Scan for the cell matching the given text and deliver its (x, y) coordinate at center. 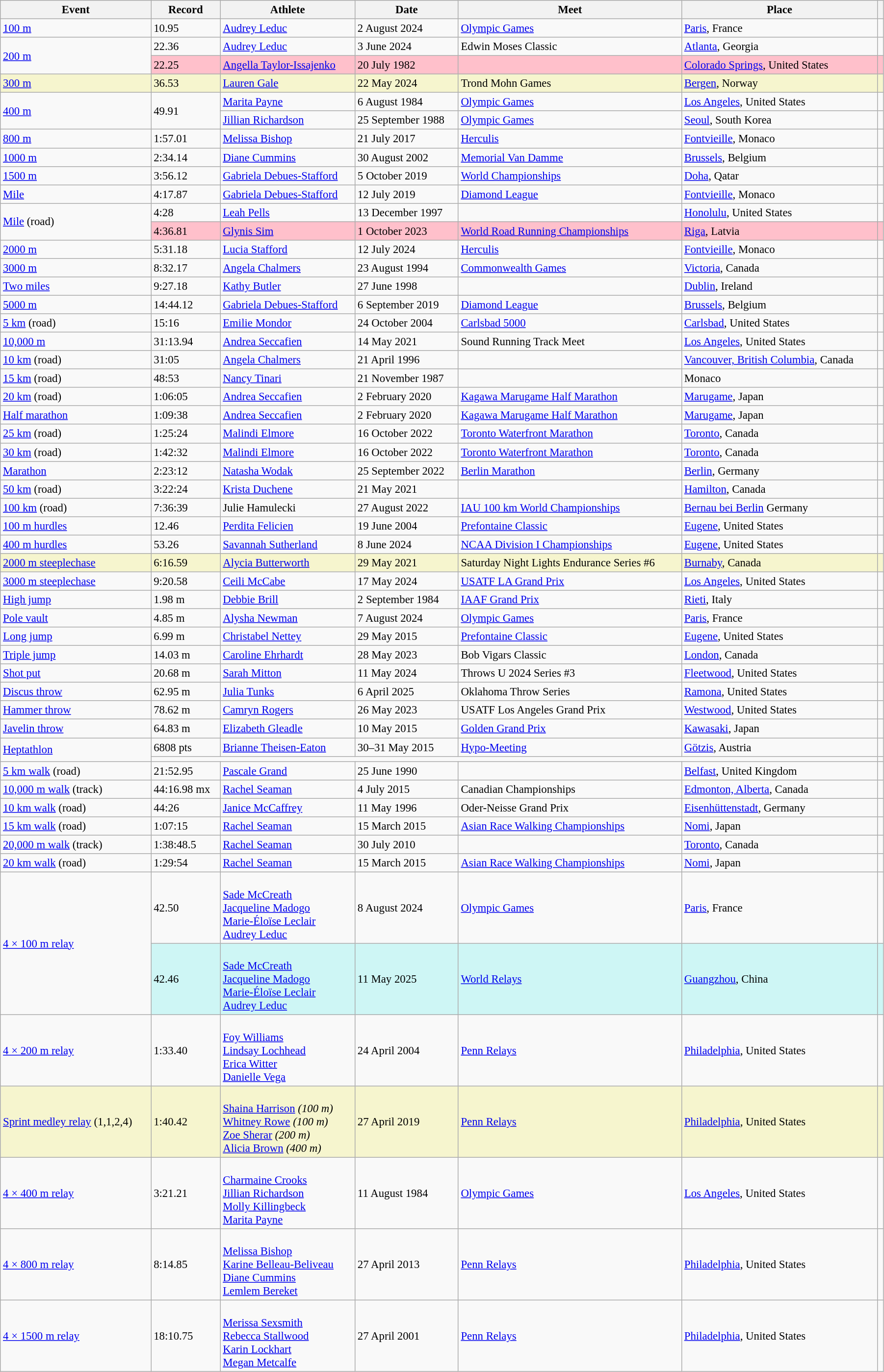
Meet (570, 10)
World Relays (570, 979)
Victoria, Canada (779, 268)
USATF LA Grand Prix (570, 581)
78.62 m (185, 711)
23 August 1994 (407, 268)
London, Canada (779, 655)
Heptathlon (76, 750)
Berlin Marathon (570, 471)
36.53 (185, 83)
Discus throw (76, 692)
21 July 2017 (407, 139)
Edwin Moses Classic (570, 47)
11 May 1996 (407, 808)
Alycia Butterworth (287, 563)
30 July 2010 (407, 844)
6808 pts (185, 747)
Eisenhüttenstadt, Germany (779, 808)
15 km walk (road) (76, 826)
Glynis Sim (287, 231)
24 October 2004 (407, 323)
14 May 2021 (407, 342)
1:38:48.5 (185, 844)
Fleetwood, United States (779, 673)
4:36.81 (185, 231)
NCAA Division I Championships (570, 544)
Elizabeth Gleadle (287, 729)
27 April 2001 (407, 1336)
15 km (road) (76, 379)
50 km (road) (76, 489)
Krista Duchene (287, 489)
5:31.18 (185, 250)
8:14.85 (185, 1265)
1:09:38 (185, 415)
Saturday Night Lights Endurance Series #6 (570, 563)
1:33.40 (185, 1051)
Leah Pells (287, 212)
10.95 (185, 28)
5000 m (76, 305)
30 August 2002 (407, 157)
400 m (76, 111)
Half marathon (76, 415)
Seoul, South Korea (779, 120)
8 August 2024 (407, 908)
1:29:54 (185, 863)
4:28 (185, 212)
2 September 1984 (407, 600)
Commonwealth Games (570, 268)
6 September 2019 (407, 305)
12 July 2019 (407, 194)
18:10.75 (185, 1336)
World Road Running Championships (570, 231)
25 June 1990 (407, 771)
22.25 (185, 65)
800 m (76, 139)
10 May 2015 (407, 729)
Caroline Ehrhardt (287, 655)
25 September 1988 (407, 120)
Mile (76, 194)
100 m hurdles (76, 526)
2:23:12 (185, 471)
Marita Payne (287, 102)
Janice McCaffrey (287, 808)
30 km (road) (76, 452)
11 May 2025 (407, 979)
Pole vault (76, 618)
26 May 2023 (407, 711)
6 April 2025 (407, 692)
44:16.98 mx (185, 789)
31:13.94 (185, 342)
1:40.42 (185, 1122)
Camryn Rogers (287, 711)
10,000 m (76, 342)
Honolulu, United States (779, 212)
Edmonton, Alberta, Canada (779, 789)
Two miles (76, 286)
Merissa SexsmithRebecca StallwoodKarin LockhartMegan Metcalfe (287, 1336)
48:53 (185, 379)
20,000 m walk (track) (76, 844)
Götzis, Austria (779, 747)
15:16 (185, 323)
30–31 May 2015 (407, 747)
Throws U 2024 Series #3 (570, 673)
5 October 2019 (407, 176)
1:57.01 (185, 139)
53.26 (185, 544)
Foy WilliamsLindsay LochheadErica WitterDanielle Vega (287, 1051)
Monaco (779, 379)
6:16.59 (185, 563)
4 July 2015 (407, 789)
Golden Grand Prix (570, 729)
Sound Running Track Meet (570, 342)
1.98 m (185, 600)
22 May 2024 (407, 83)
IAU 100 km World Championships (570, 508)
Pascale Grand (287, 771)
17 May 2024 (407, 581)
Long jump (76, 636)
27 April 2019 (407, 1122)
Athlete (287, 10)
Guangzhou, China (779, 979)
Memorial Van Damme (570, 157)
Oder-Neisse Grand Prix (570, 808)
1:25:24 (185, 434)
20 km (road) (76, 397)
Lucia Stafford (287, 250)
27 August 2022 (407, 508)
Charmaine CrooksJillian RichardsonMolly KillingbeckMarita Payne (287, 1194)
2000 m (76, 250)
10 km (road) (76, 360)
Ramona, United States (779, 692)
Trond Mohn Games (570, 83)
Shot put (76, 673)
Perdita Felicien (287, 526)
Kathy Butler (287, 286)
1:42:32 (185, 452)
4 × 400 m relay (76, 1194)
Julia Tunks (287, 692)
11 May 2024 (407, 673)
Westwood, United States (779, 711)
7 August 2024 (407, 618)
14:44.12 (185, 305)
Bernau bei Berlin Germany (779, 508)
7:36:39 (185, 508)
Event (76, 10)
2:34.14 (185, 157)
1:07:15 (185, 826)
Burnaby, Canada (779, 563)
Place (779, 10)
9:27.18 (185, 286)
14.03 m (185, 655)
Dublin, Ireland (779, 286)
Kawasaki, Japan (779, 729)
IAAF Grand Prix (570, 600)
12.46 (185, 526)
Hypo-Meeting (570, 747)
Melissa Bishop (287, 139)
Melissa BishopKarine Belleau-BeliveauDiane CumminsLemlem Bereket (287, 1265)
29 May 2021 (407, 563)
10,000 m walk (track) (76, 789)
10 km walk (road) (76, 808)
27 June 1998 (407, 286)
21 November 1987 (407, 379)
Doha, Qatar (779, 176)
300 m (76, 83)
Bob Vigars Classic (570, 655)
USATF Los Angeles Grand Prix (570, 711)
64.83 m (185, 729)
9:20.58 (185, 581)
Ceili McCabe (287, 581)
Atlanta, Georgia (779, 47)
Christabel Nettey (287, 636)
19 June 2004 (407, 526)
42.50 (185, 908)
1:06:05 (185, 397)
Canadian Championships (570, 789)
1 October 2023 (407, 231)
6 August 1984 (407, 102)
20 km walk (road) (76, 863)
Carlsbad 5000 (570, 323)
20.68 m (185, 673)
1500 m (76, 176)
Shaina Harrison (100 m)Whitney Rowe (100 m)Zoe Sherar (200 m)Alicia Brown (400 m) (287, 1122)
8 June 2024 (407, 544)
Nancy Tinari (287, 379)
Record (185, 10)
Savannah Sutherland (287, 544)
400 m hurdles (76, 544)
5 km (road) (76, 323)
Marathon (76, 471)
4 × 1500 m relay (76, 1336)
Date (407, 10)
Colorado Springs, United States (779, 65)
4:17.87 (185, 194)
Belfast, United Kingdom (779, 771)
Bergen, Norway (779, 83)
62.95 m (185, 692)
Carlsbad, United States (779, 323)
4.85 m (185, 618)
Alysha Newman (287, 618)
27 April 2013 (407, 1265)
49.91 (185, 111)
28 May 2023 (407, 655)
Angella Taylor-Issajenko (287, 65)
Javelin throw (76, 729)
8:32.17 (185, 268)
Sprint medley relay (1,1,2,4) (76, 1122)
Berlin, Germany (779, 471)
Rieti, Italy (779, 600)
Lauren Gale (287, 83)
Diane Cummins (287, 157)
High jump (76, 600)
3 June 2024 (407, 47)
2000 m steeplechase (76, 563)
Debbie Brill (287, 600)
4 × 100 m relay (76, 943)
5 km walk (road) (76, 771)
12 July 2024 (407, 250)
4 × 800 m relay (76, 1265)
29 May 2015 (407, 636)
21:52.95 (185, 771)
42.46 (185, 979)
Hamilton, Canada (779, 489)
31:05 (185, 360)
44:26 (185, 808)
100 km (road) (76, 508)
2 August 2024 (407, 28)
Emilie Mondor (287, 323)
21 May 2021 (407, 489)
Riga, Latvia (779, 231)
Vancouver, British Columbia, Canada (779, 360)
200 m (76, 56)
25 September 2022 (407, 471)
6.99 m (185, 636)
22.36 (185, 47)
11 August 1984 (407, 1194)
3:56.12 (185, 176)
Sarah Mitton (287, 673)
Natasha Wodak (287, 471)
3000 m steeplechase (76, 581)
Jillian Richardson (287, 120)
Mile (road) (76, 222)
24 April 2004 (407, 1051)
13 December 1997 (407, 212)
World Championships (570, 176)
Triple jump (76, 655)
21 April 1996 (407, 360)
3:22:24 (185, 489)
Oklahoma Throw Series (570, 692)
3:21.21 (185, 1194)
4 × 200 m relay (76, 1051)
Hammer throw (76, 711)
25 km (road) (76, 434)
20 July 1982 (407, 65)
Brianne Theisen-Eaton (287, 747)
Julie Hamulecki (287, 508)
3000 m (76, 268)
100 m (76, 28)
1000 m (76, 157)
